Return [x, y] of the center of cell containing provided text 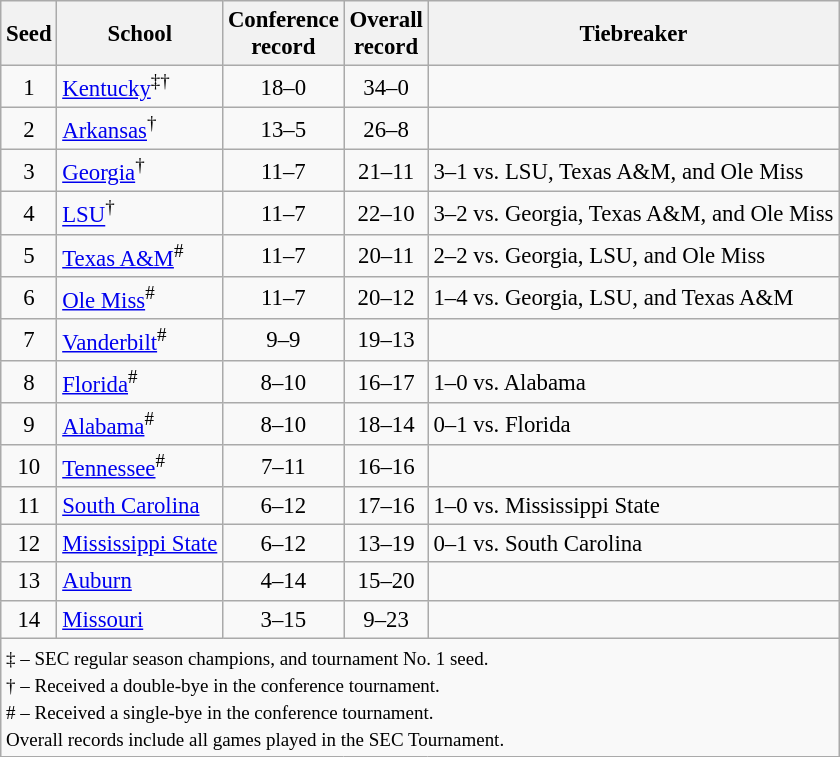
7–11 [284, 466]
9–23 [386, 619]
Florida# [140, 382]
13–19 [386, 544]
Seed [29, 34]
Tiebreaker [634, 34]
16–17 [386, 382]
26–8 [386, 129]
17–16 [386, 506]
2–2 vs. Georgia, LSU, and Ole Miss [634, 255]
Ole Miss# [140, 297]
8 [29, 382]
Georgia† [140, 171]
16–16 [386, 466]
21–11 [386, 171]
School [140, 34]
34–0 [386, 87]
Alabama# [140, 424]
1 [29, 87]
19–13 [386, 340]
10 [29, 466]
13 [29, 582]
11 [29, 506]
3–1 vs. LSU, Texas A&M, and Ole Miss [634, 171]
5 [29, 255]
3–2 vs. Georgia, Texas A&M, and Ole Miss [634, 213]
3 [29, 171]
20–12 [386, 297]
Kentucky‡† [140, 87]
7 [29, 340]
Arkansas† [140, 129]
1–0 vs. Alabama [634, 382]
Auburn [140, 582]
12 [29, 544]
3–15 [284, 619]
Tennessee# [140, 466]
2 [29, 129]
South Carolina [140, 506]
4 [29, 213]
LSU† [140, 213]
Mississippi State [140, 544]
Vanderbilt# [140, 340]
1–0 vs. Mississippi State [634, 506]
15–20 [386, 582]
9–9 [284, 340]
13–5 [284, 129]
Conferencerecord [284, 34]
18–14 [386, 424]
Overallrecord [386, 34]
18–0 [284, 87]
20–11 [386, 255]
4–14 [284, 582]
0–1 vs. South Carolina [634, 544]
22–10 [386, 213]
Missouri [140, 619]
14 [29, 619]
Texas A&M# [140, 255]
9 [29, 424]
1–4 vs. Georgia, LSU, and Texas A&M [634, 297]
0–1 vs. Florida [634, 424]
6 [29, 297]
